From the cell containing the given text, extract its center point as [x, y] coordinate. 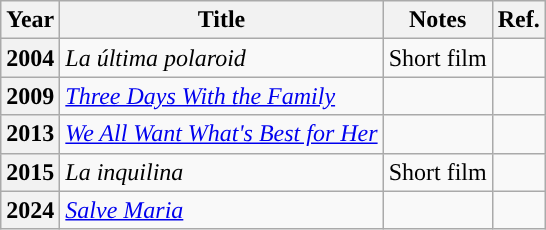
2009 [30, 96]
La inquilina [222, 172]
2004 [30, 58]
2015 [30, 172]
Ref. [518, 20]
Title [222, 20]
Three Days With the Family [222, 96]
2013 [30, 134]
Salve Maria [222, 210]
Year [30, 20]
Notes [438, 20]
2024 [30, 210]
La última polaroid [222, 58]
We All Want What's Best for Her [222, 134]
